Locate the cell with the specified text and output its [x, y] center coordinate. 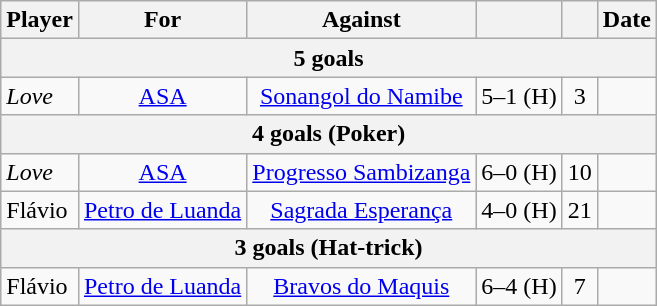
Bravos do Maquis [362, 286]
4 goals (Poker) [329, 134]
5 goals [329, 58]
Sonangol do Namibe [362, 96]
Sagrada Esperança [362, 210]
Against [362, 20]
Progresso Sambizanga [362, 172]
6–0 (H) [519, 172]
For [162, 20]
5–1 (H) [519, 96]
21 [580, 210]
3 goals (Hat-trick) [329, 248]
Date [626, 20]
6–4 (H) [519, 286]
3 [580, 96]
Player [40, 20]
7 [580, 286]
4–0 (H) [519, 210]
10 [580, 172]
